For the text-containing cell, return its midpoint in (x, y) coordinate format. 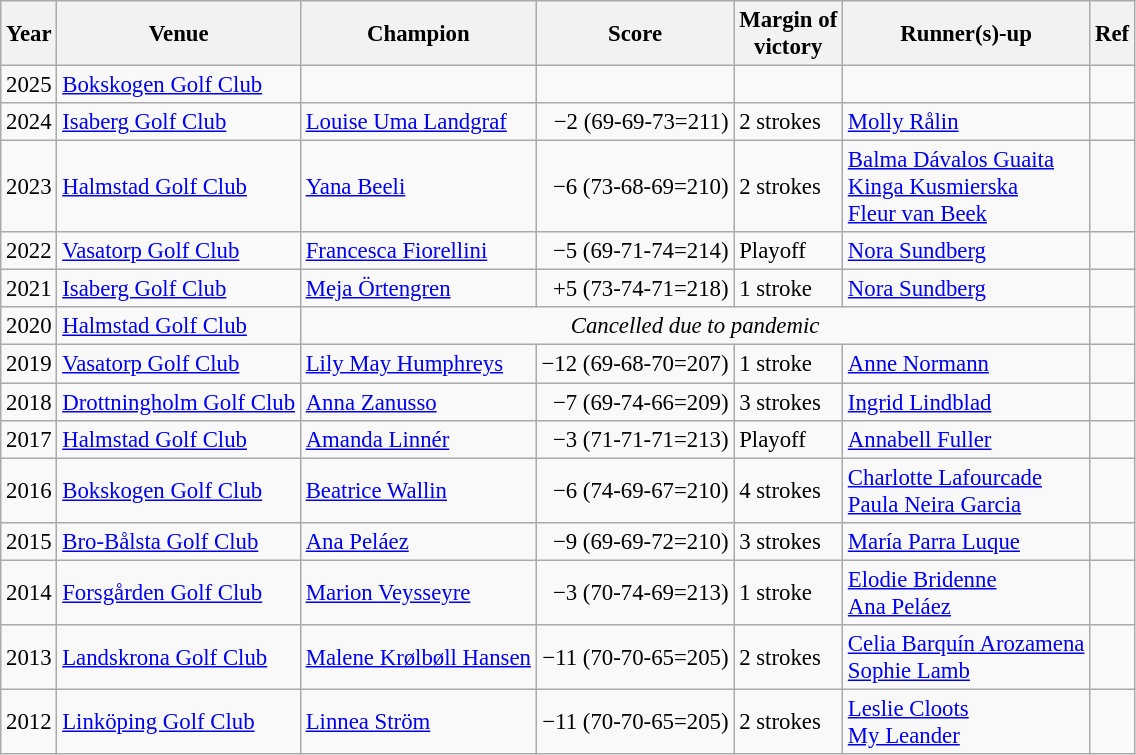
Elodie Bridenne Ana Peláez (966, 592)
Score (635, 34)
2016 (29, 490)
2013 (29, 658)
−6 (73-68-69=210) (635, 187)
2021 (29, 289)
2017 (29, 439)
−3 (71-71-71=213) (635, 439)
−7 (69-74-66=209) (635, 402)
Landskrona Golf Club (178, 658)
−12 (69-68-70=207) (635, 364)
Drottningholm Golf Club (178, 402)
2015 (29, 541)
Ingrid Lindblad (966, 402)
Ref (1112, 34)
4 strokes (788, 490)
Margin ofvictory (788, 34)
2020 (29, 327)
−6 (74-69-67=210) (635, 490)
María Parra Luque (966, 541)
2012 (29, 722)
Beatrice Wallin (418, 490)
2024 (29, 122)
−2 (69-69-73=211) (635, 122)
Lily May Humphreys (418, 364)
2022 (29, 251)
Francesca Fiorellini (418, 251)
2019 (29, 364)
2023 (29, 187)
Louise Uma Landgraf (418, 122)
Charlotte Lafourcade Paula Neira Garcia (966, 490)
Meja Örtengren (418, 289)
+5 (73-74-71=218) (635, 289)
Cancelled due to pandemic (694, 327)
Marion Veysseyre (418, 592)
Champion (418, 34)
Yana Beeli (418, 187)
Amanda Linnér (418, 439)
Anna Zanusso (418, 402)
Bro-Bålsta Golf Club (178, 541)
−5 (69-71-74=214) (635, 251)
−3 (70-74-69=213) (635, 592)
Linnea Ström (418, 722)
Celia Barquín Arozamena Sophie Lamb (966, 658)
Linköping Golf Club (178, 722)
2018 (29, 402)
2014 (29, 592)
2025 (29, 85)
Leslie Cloots My Leander (966, 722)
Year (29, 34)
Balma Dávalos Guaita Kinga Kusmierska Fleur van Beek (966, 187)
Anne Normann (966, 364)
Venue (178, 34)
Malene Krølbøll Hansen (418, 658)
−9 (69-69-72=210) (635, 541)
Forsgården Golf Club (178, 592)
Ana Peláez (418, 541)
Runner(s)-up (966, 34)
Annabell Fuller (966, 439)
Molly Rålin (966, 122)
